Find where the given text appears and provide that cell's center as (X, Y) coordinate. 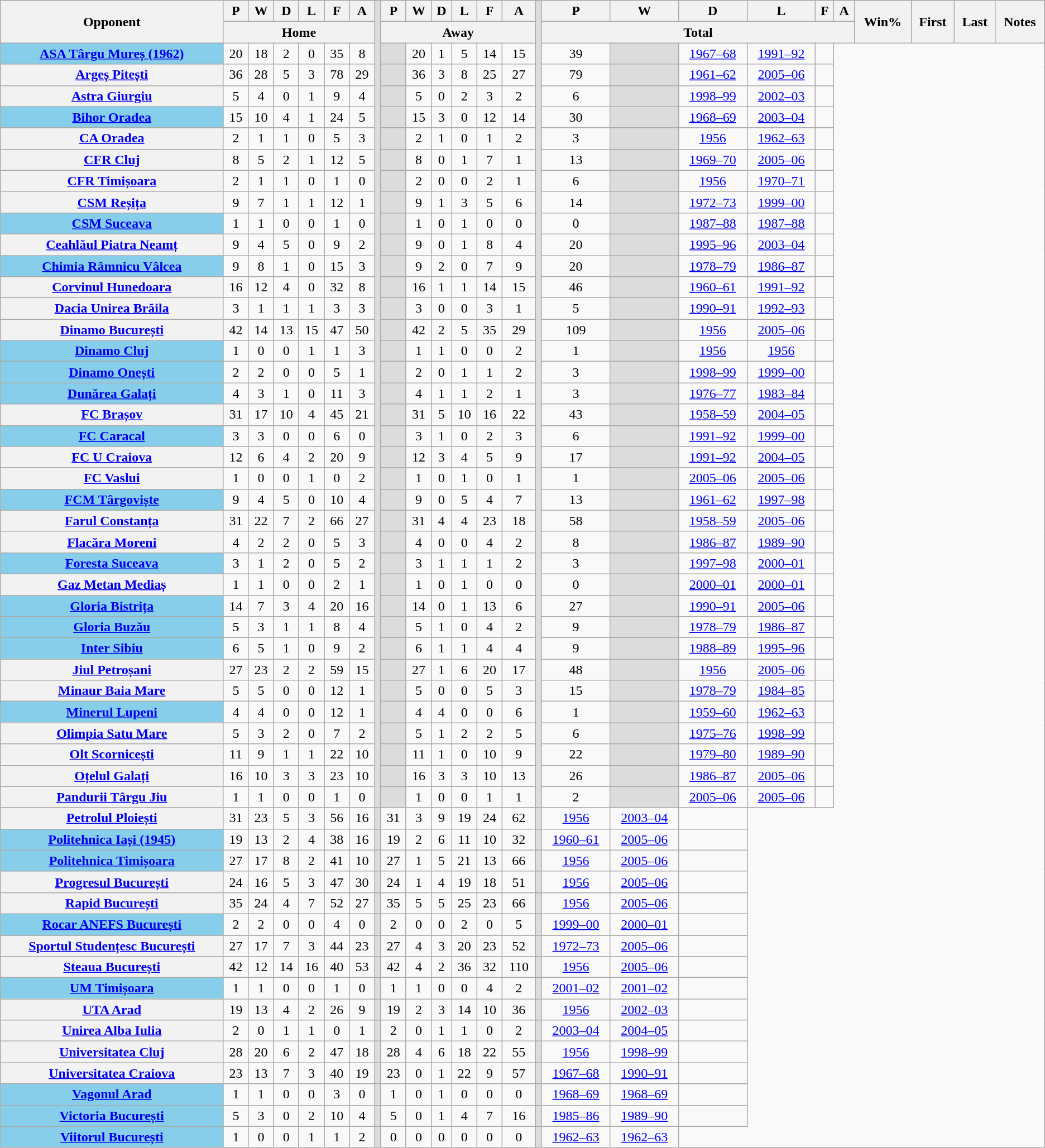
48 (576, 670)
Jiul Petroșani (112, 670)
51 (519, 882)
1984–85 (782, 691)
Dinamo Cluj (112, 351)
50 (362, 330)
Olimpia Satu Mare (112, 733)
1970–71 (782, 181)
Win% (883, 22)
Gloria Bistrița (112, 606)
Foresta Suceava (112, 563)
58 (576, 521)
Farul Constanța (112, 521)
Petrolul Ploiești (112, 818)
Viitorul București (112, 1137)
Astra Giurgiu (112, 96)
39 (576, 54)
Sportul Studențesc București (112, 946)
Pandurii Târgu Jiu (112, 797)
1985–86 (576, 1116)
Total (698, 32)
Universitatea Cluj (112, 1052)
Flacăra Moreni (112, 542)
Bihor Oradea (112, 117)
Dinamo București (112, 330)
Politehnica Timișoara (112, 861)
Inter Sibiu (112, 649)
Dacia Unirea Brăila (112, 309)
Oțelul Galați (112, 776)
ASA Târgu Mureș (1962) (112, 54)
Rapid București (112, 903)
1975–76 (712, 733)
44 (337, 946)
Notes (1020, 22)
1959–60 (712, 712)
78 (337, 75)
FCM Târgoviște (112, 499)
46 (576, 287)
45 (337, 415)
38 (337, 839)
Olt Scornicești (112, 755)
Steaua București (112, 967)
57 (519, 1073)
41 (337, 861)
Rocar ANEFS București (112, 924)
1983–84 (782, 393)
Progresul București (112, 882)
1988–89 (712, 649)
FC Brașov (112, 415)
First (933, 22)
CFR Cluj (112, 160)
FC Vaslui (112, 478)
Corvinul Hunedoara (112, 287)
1992–93 (782, 309)
FC Caracal (112, 436)
UM Timișoara (112, 988)
Away (458, 32)
CA Oradea (112, 138)
55 (519, 1052)
Unirea Alba Iulia (112, 1031)
56 (337, 818)
Argeș Pitești (112, 75)
UTA Arad (112, 1010)
53 (362, 967)
Universitatea Craiova (112, 1073)
Minaur Baia Mare (112, 691)
Vagonul Arad (112, 1094)
110 (519, 967)
FC U Craiova (112, 457)
59 (337, 670)
Dinamo Onești (112, 372)
Home (299, 32)
43 (576, 415)
1969–70 (712, 160)
Gloria Buzău (112, 627)
62 (519, 818)
Last (975, 22)
Gaz Metan Mediaș (112, 584)
CFR Timișoara (112, 181)
Minerul Lupeni (112, 712)
Dunărea Galați (112, 393)
Politehnica Iași (1945) (112, 839)
1979–80 (712, 755)
Opponent (112, 22)
Ceahlăul Piatra Neamț (112, 244)
CSM Reșița (112, 202)
Victoria București (112, 1116)
1976–77 (712, 393)
109 (576, 330)
79 (576, 75)
Chimia Râmnicu Vâlcea (112, 266)
CSM Suceava (112, 223)
